Detect which cell encompasses the target text, then output its [x, y] center coordinate. 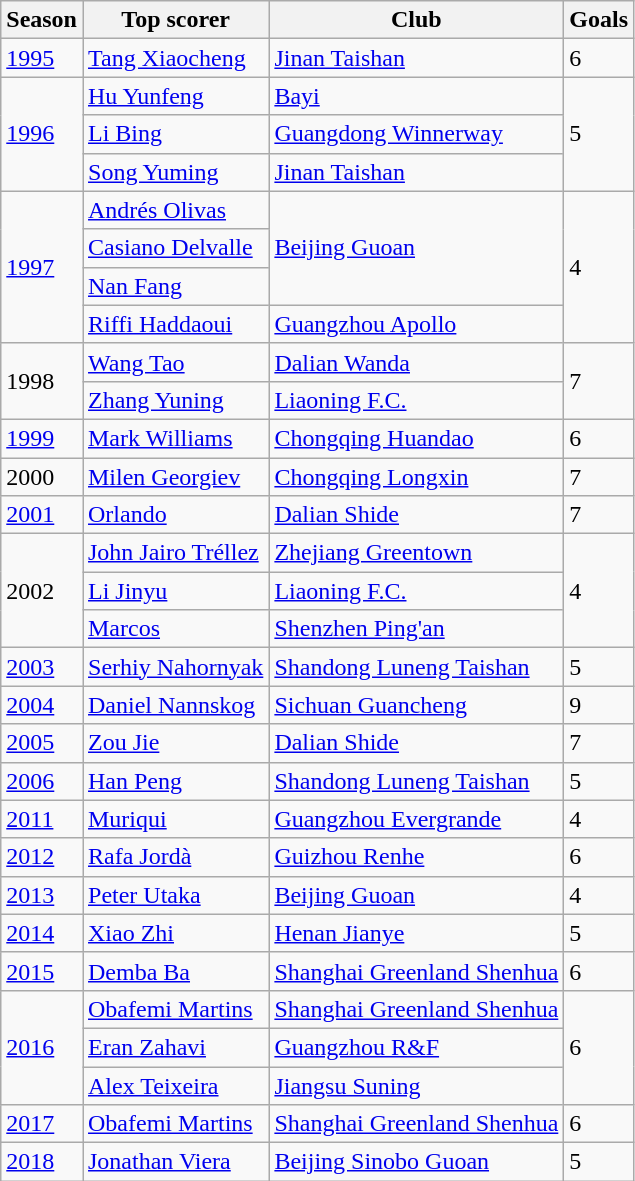
2004 [42, 705]
Milen Georgiev [175, 477]
Rafa Jordà [175, 857]
2001 [42, 515]
Li Jinyu [175, 591]
Orlando [175, 515]
Riffi Haddaoui [175, 324]
Chongqing Huandao [416, 438]
Goals [599, 20]
Henan Jianye [416, 933]
Zhang Yuning [175, 400]
Daniel Nannskog [175, 705]
John Jairo Tréllez [175, 553]
Season [42, 20]
Demba Ba [175, 971]
2016 [42, 1047]
2013 [42, 895]
Alex Teixeira [175, 1085]
1995 [42, 58]
2014 [42, 933]
Sichuan Guancheng [416, 705]
Guizhou Renhe [416, 857]
Zou Jie [175, 743]
Jonathan Viera [175, 1162]
Han Peng [175, 781]
Tang Xiaocheng [175, 58]
Guangdong Winnerway [416, 134]
Li Bing [175, 134]
Wang Tao [175, 362]
2017 [42, 1124]
2002 [42, 591]
2018 [42, 1162]
1996 [42, 134]
Xiao Zhi [175, 933]
Nan Fang [175, 286]
Dalian Wanda [416, 362]
1997 [42, 267]
9 [599, 705]
Guangzhou Evergrande [416, 819]
Chongqing Longxin [416, 477]
Casiano Delvalle [175, 248]
1999 [42, 438]
Song Yuming [175, 172]
Top scorer [175, 20]
Hu Yunfeng [175, 96]
Serhiy Nahornyak [175, 667]
Mark Williams [175, 438]
Muriqui [175, 819]
1998 [42, 381]
2006 [42, 781]
Bayi [416, 96]
Eran Zahavi [175, 1047]
Club [416, 20]
2015 [42, 971]
Andrés Olivas [175, 210]
2012 [42, 857]
2005 [42, 743]
Zhejiang Greentown [416, 553]
Beijing Sinobo Guoan [416, 1162]
Guangzhou R&F [416, 1047]
Peter Utaka [175, 895]
Marcos [175, 629]
2011 [42, 819]
Jiangsu Suning [416, 1085]
Shenzhen Ping'an [416, 629]
2003 [42, 667]
2000 [42, 477]
Guangzhou Apollo [416, 324]
